Provide the [x, y] coordinate of the cell's center where the given text is located.  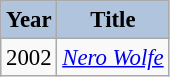
2002 [29, 58]
Nero Wolfe [113, 58]
Year [29, 20]
Title [113, 20]
